Return the (X, Y) coordinate for the center point of the cell that contains the specified text.  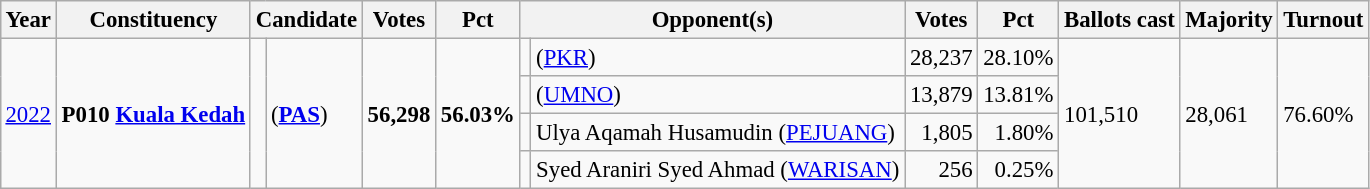
Ulya Aqamah Husamudin (PEJUANG) (718, 133)
Opponent(s) (712, 20)
0.25% (1018, 170)
13,879 (942, 95)
76.60% (1324, 113)
1,805 (942, 133)
Syed Araniri Syed Ahmad (WARISAN) (718, 170)
13.81% (1018, 95)
1.80% (1018, 133)
Candidate (306, 20)
28.10% (1018, 57)
56,298 (398, 113)
2022 (28, 113)
28,237 (942, 57)
28,061 (1229, 113)
101,510 (1120, 113)
Year (28, 20)
P010 Kuala Kedah (153, 113)
Turnout (1324, 20)
(UMNO) (718, 95)
56.03% (478, 113)
256 (942, 170)
Constituency (153, 20)
(PKR) (718, 57)
(PAS) (314, 113)
Ballots cast (1120, 20)
Majority (1229, 20)
